Search for the cell housing the specified text and yield its (x, y) center coordinate. 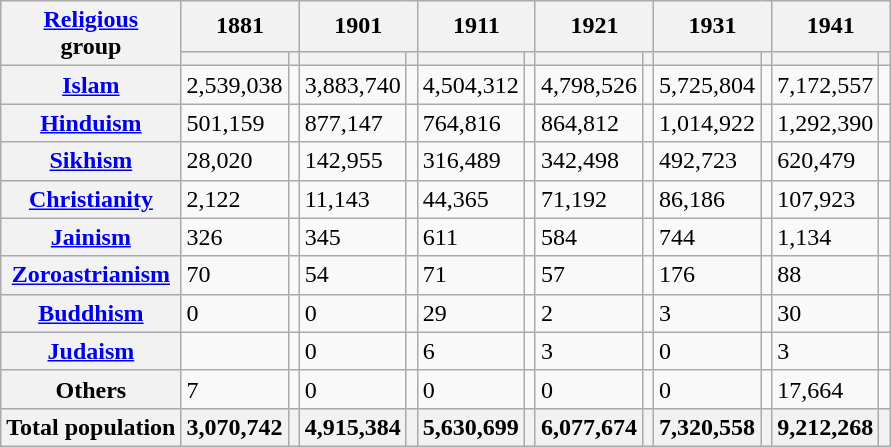
5,725,804 (708, 85)
71,192 (588, 199)
492,723 (708, 161)
11,143 (352, 199)
6,077,674 (588, 427)
Buddhism (91, 313)
1911 (476, 26)
764,816 (470, 123)
86,186 (708, 199)
2,539,038 (234, 85)
2,122 (234, 199)
17,664 (826, 389)
28,020 (234, 161)
1901 (358, 26)
345 (352, 237)
54 (352, 275)
3,070,742 (234, 427)
877,147 (352, 123)
29 (470, 313)
611 (470, 237)
7,172,557 (826, 85)
Total population (91, 427)
142,955 (352, 161)
4,504,312 (470, 85)
744 (708, 237)
1881 (240, 26)
1941 (831, 26)
1,292,390 (826, 123)
Judaism (91, 351)
107,923 (826, 199)
7,320,558 (708, 427)
7 (234, 389)
88 (826, 275)
2 (588, 313)
Zoroastrianism (91, 275)
Islam (91, 85)
Others (91, 389)
176 (708, 275)
71 (470, 275)
3,883,740 (352, 85)
Religiousgroup (91, 34)
326 (234, 237)
501,159 (234, 123)
Sikhism (91, 161)
Christianity (91, 199)
584 (588, 237)
70 (234, 275)
57 (588, 275)
30 (826, 313)
4,915,384 (352, 427)
9,212,268 (826, 427)
316,489 (470, 161)
1,014,922 (708, 123)
1,134 (826, 237)
864,812 (588, 123)
4,798,526 (588, 85)
44,365 (470, 199)
620,479 (826, 161)
1931 (713, 26)
6 (470, 351)
5,630,699 (470, 427)
Jainism (91, 237)
1921 (594, 26)
Hinduism (91, 123)
342,498 (588, 161)
